Identify which cell holds the provided text, then report its (X, Y) central coordinate. 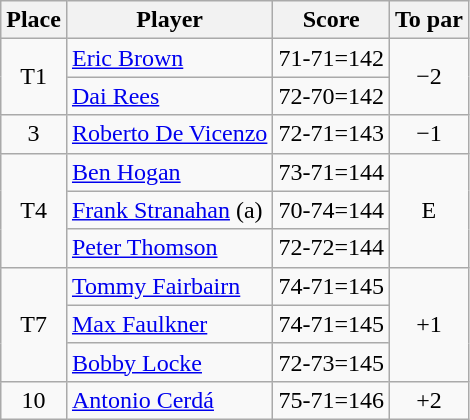
Roberto De Vicenzo (169, 134)
70-74=144 (332, 210)
72-72=144 (332, 248)
Ben Hogan (169, 172)
T7 (34, 324)
Eric Brown (169, 58)
+1 (430, 324)
75-71=146 (332, 400)
+2 (430, 400)
10 (34, 400)
T1 (34, 77)
72-73=145 (332, 362)
Tommy Fairbairn (169, 286)
−1 (430, 134)
Peter Thomson (169, 248)
To par (430, 20)
Bobby Locke (169, 362)
Frank Stranahan (a) (169, 210)
Player (169, 20)
72-71=143 (332, 134)
Dai Rees (169, 96)
Antonio Cerdá (169, 400)
−2 (430, 77)
3 (34, 134)
E (430, 210)
71-71=142 (332, 58)
73-71=144 (332, 172)
72-70=142 (332, 96)
Place (34, 20)
T4 (34, 210)
Max Faulkner (169, 324)
Score (332, 20)
